Provide the (X, Y) coordinate of the cell's center where the given text is located.  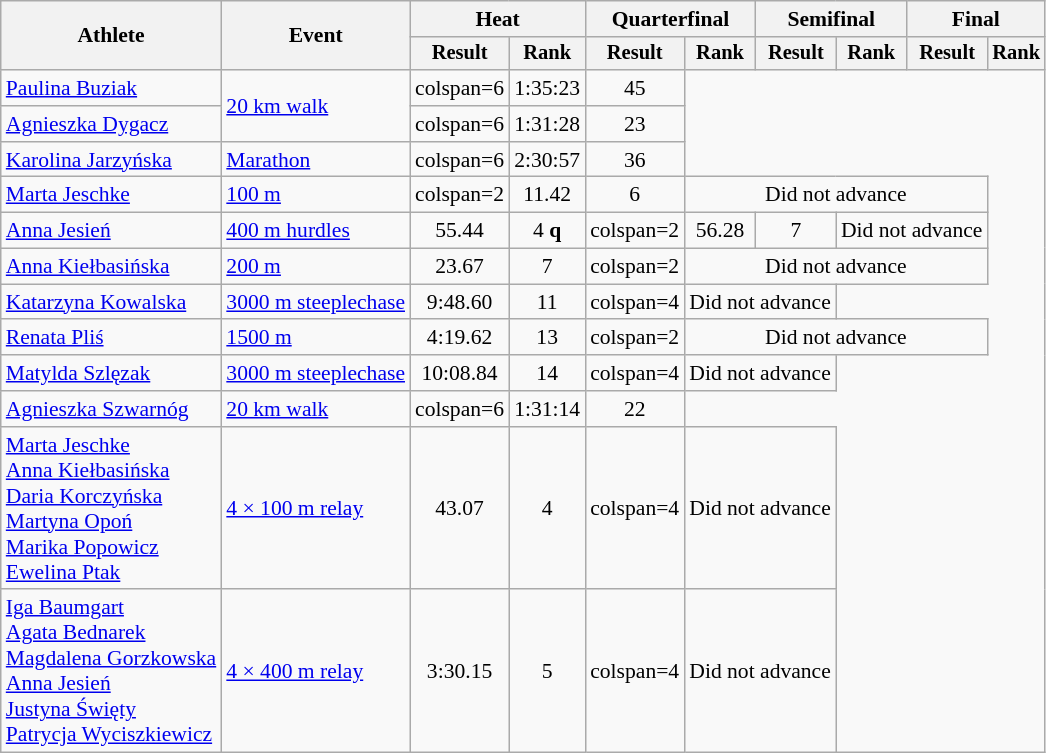
Marta Jeschke (112, 195)
1:31:28 (547, 124)
Matylda Szlęzak (112, 373)
1:35:23 (547, 88)
45 (634, 88)
4 q (547, 231)
43.07 (460, 508)
2:30:57 (547, 160)
200 m (316, 267)
1500 m (316, 338)
10:08.84 (460, 373)
55.44 (460, 231)
Paulina Buziak (112, 88)
Final (976, 19)
4 × 400 m relay (316, 672)
3:30.15 (460, 672)
Event (316, 36)
5 (547, 672)
Quarterfinal (670, 19)
22 (634, 409)
100 m (316, 195)
11.42 (547, 195)
Agnieszka Szwarnóg (112, 409)
14 (547, 373)
11 (547, 302)
Athlete (112, 36)
Semifinal (832, 19)
Anna Jesień (112, 231)
4:19.62 (460, 338)
13 (547, 338)
Heat (498, 19)
Marta JeschkeAnna KiełbasińskaDaria KorczyńskaMartyna OpońMarika PopowiczEwelina Ptak (112, 508)
6 (634, 195)
4 (547, 508)
Agnieszka Dygacz (112, 124)
23 (634, 124)
23.67 (460, 267)
9:48.60 (460, 302)
1:31:14 (547, 409)
4 × 100 m relay (316, 508)
Katarzyna Kowalska (112, 302)
56.28 (720, 231)
400 m hurdles (316, 231)
36 (634, 160)
Renata Pliś (112, 338)
Iga BaumgartAgata BednarekMagdalena GorzkowskaAnna JesieńJustyna ŚwiętyPatrycja Wyciszkiewicz (112, 672)
Marathon (316, 160)
Karolina Jarzyńska (112, 160)
Anna Kiełbasińska (112, 267)
